Determine the (X, Y) coordinate at the center of the cell enclosing the given text.  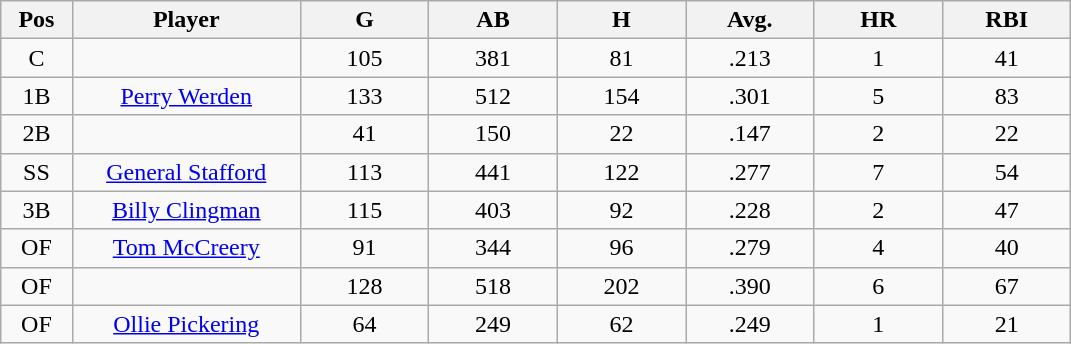
441 (493, 172)
202 (621, 286)
105 (364, 58)
.301 (750, 96)
47 (1006, 210)
249 (493, 324)
.213 (750, 58)
64 (364, 324)
G (364, 20)
62 (621, 324)
.228 (750, 210)
67 (1006, 286)
40 (1006, 248)
Pos (36, 20)
.390 (750, 286)
133 (364, 96)
128 (364, 286)
6 (878, 286)
.147 (750, 134)
154 (621, 96)
122 (621, 172)
H (621, 20)
344 (493, 248)
Tom McCreery (186, 248)
C (36, 58)
4 (878, 248)
2B (36, 134)
Avg. (750, 20)
.279 (750, 248)
AB (493, 20)
1B (36, 96)
Billy Clingman (186, 210)
81 (621, 58)
HR (878, 20)
92 (621, 210)
5 (878, 96)
Ollie Pickering (186, 324)
.249 (750, 324)
115 (364, 210)
.277 (750, 172)
Perry Werden (186, 96)
381 (493, 58)
21 (1006, 324)
91 (364, 248)
113 (364, 172)
403 (493, 210)
Player (186, 20)
3B (36, 210)
150 (493, 134)
7 (878, 172)
512 (493, 96)
RBI (1006, 20)
83 (1006, 96)
54 (1006, 172)
SS (36, 172)
General Stafford (186, 172)
96 (621, 248)
518 (493, 286)
